Provide the (X, Y) coordinate of the cell's center where the given text is located.  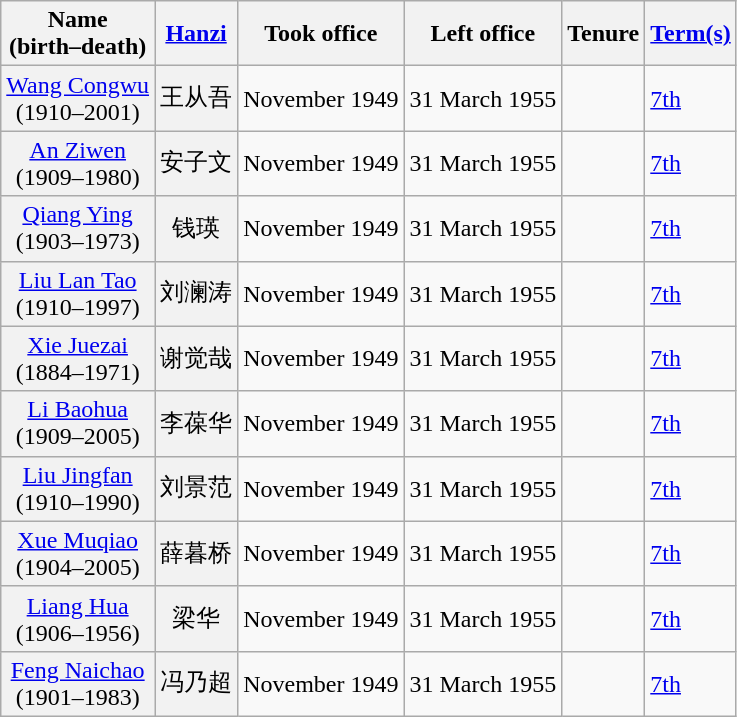
Liu Jingfan(1910–1990) (78, 488)
Qiang Ying(1903–1973) (78, 228)
Xie Juezai(1884–1971) (78, 358)
Liu Lan Tao(1910–1997) (78, 294)
李葆华 (196, 424)
Took office (321, 34)
刘景范 (196, 488)
Liang Hua(1906–1956) (78, 618)
钱瑛 (196, 228)
Li Baohua(1909–2005) (78, 424)
Hanzi (196, 34)
谢觉哉 (196, 358)
Feng Naichao(1901–1983) (78, 684)
Tenure (604, 34)
Left office (483, 34)
刘澜涛 (196, 294)
薛暮桥 (196, 554)
梁华 (196, 618)
Name(birth–death) (78, 34)
王从吾 (196, 98)
安子文 (196, 164)
Wang Congwu(1910–2001) (78, 98)
Xue Muqiao(1904–2005) (78, 554)
冯乃超 (196, 684)
An Ziwen(1909–1980) (78, 164)
Term(s) (691, 34)
